Return (x, y) of the center of cell containing provided text 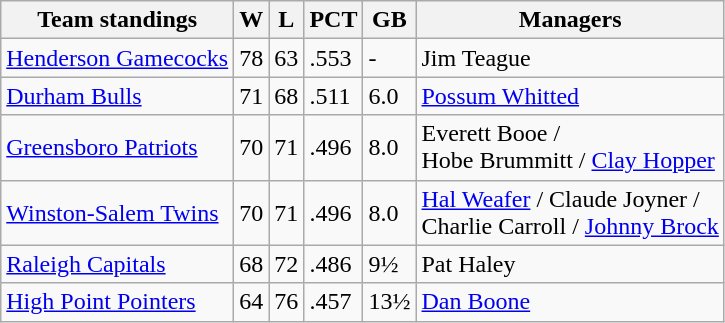
.486 (334, 264)
72 (286, 264)
.457 (334, 302)
PCT (334, 20)
63 (286, 58)
Possum Whitted (570, 96)
64 (252, 302)
High Point Pointers (118, 302)
Managers (570, 20)
6.0 (390, 96)
Hal Weafer / Claude Joyner / Charlie Carroll / Johnny Brock (570, 212)
Henderson Gamecocks (118, 58)
Durham Bulls (118, 96)
Team standings (118, 20)
9½ (390, 264)
Jim Teague (570, 58)
Winston-Salem Twins (118, 212)
.511 (334, 96)
Pat Haley (570, 264)
.553 (334, 58)
76 (286, 302)
Everett Booe / Hobe Brummitt / Clay Hopper (570, 148)
Dan Boone (570, 302)
- (390, 58)
Greensboro Patriots (118, 148)
13½ (390, 302)
L (286, 20)
Raleigh Capitals (118, 264)
W (252, 20)
GB (390, 20)
78 (252, 58)
